From the cell containing the given text, extract its center point as [X, Y] coordinate. 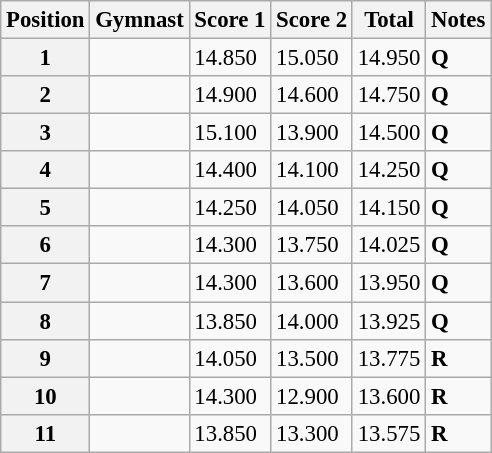
14.850 [230, 58]
15.050 [312, 58]
13.950 [388, 283]
Score 2 [312, 20]
13.500 [312, 358]
Notes [458, 20]
13.900 [312, 133]
Total [388, 20]
14.900 [230, 95]
9 [46, 358]
14.600 [312, 95]
14.150 [388, 208]
13.750 [312, 245]
14.950 [388, 58]
1 [46, 58]
14.400 [230, 170]
14.000 [312, 321]
14.025 [388, 245]
10 [46, 396]
7 [46, 283]
8 [46, 321]
13.575 [388, 433]
Score 1 [230, 20]
13.775 [388, 358]
14.500 [388, 133]
2 [46, 95]
6 [46, 245]
Position [46, 20]
12.900 [312, 396]
13.925 [388, 321]
3 [46, 133]
Gymnast [140, 20]
14.750 [388, 95]
11 [46, 433]
4 [46, 170]
5 [46, 208]
14.100 [312, 170]
13.300 [312, 433]
15.100 [230, 133]
